From the cell containing the given text, extract its center point as (X, Y) coordinate. 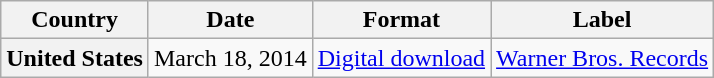
Date (230, 20)
United States (75, 58)
Digital download (401, 58)
March 18, 2014 (230, 58)
Warner Bros. Records (602, 58)
Country (75, 20)
Format (401, 20)
Label (602, 20)
